Search for the cell housing the specified text and yield its [x, y] center coordinate. 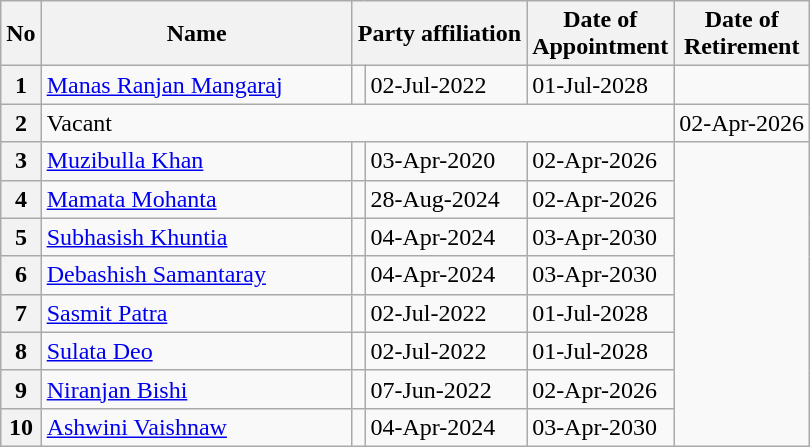
Date of Appointment [600, 34]
Party affiliation [439, 34]
Subhasish Khuntia [196, 237]
Niranjan Bishi [196, 389]
10 [21, 427]
4 [21, 199]
Debashish Samantaray [196, 275]
7 [21, 313]
No [21, 34]
8 [21, 351]
Muzibulla Khan [196, 161]
Ashwini Vaishnaw [196, 427]
Sasmit Patra [196, 313]
2 [21, 123]
Vacant [358, 123]
03-Apr-2020 [446, 161]
3 [21, 161]
Mamata Mohanta [196, 199]
Name [196, 34]
28-Aug-2024 [446, 199]
Sulata Deo [196, 351]
6 [21, 275]
5 [21, 237]
Date of Retirement [742, 34]
07-Jun-2022 [446, 389]
Manas Ranjan Mangaraj [196, 85]
9 [21, 389]
1 [21, 85]
